Locate the cell with the specified text and output its (X, Y) center coordinate. 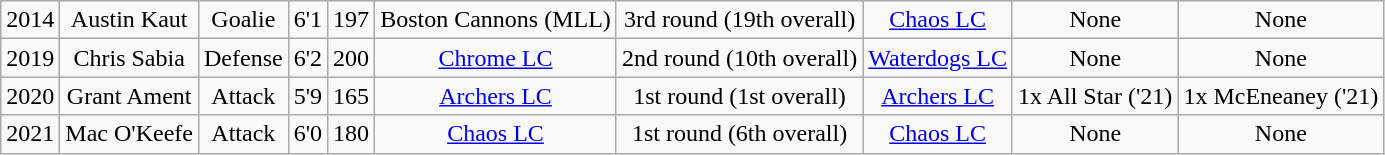
Mac O'Keefe (130, 134)
Chrome LC (496, 58)
Grant Ament (130, 96)
200 (352, 58)
Waterdogs LC (938, 58)
6'2 (308, 58)
197 (352, 20)
6'1 (308, 20)
2nd round (10th overall) (739, 58)
3rd round (19th overall) (739, 20)
1st round (1st overall) (739, 96)
5'9 (308, 96)
1x McEneaney ('21) (1281, 96)
Goalie (243, 20)
6'0 (308, 134)
1st round (6th overall) (739, 134)
2019 (30, 58)
Austin Kaut (130, 20)
165 (352, 96)
2021 (30, 134)
Boston Cannons (MLL) (496, 20)
Defense (243, 58)
2020 (30, 96)
180 (352, 134)
2014 (30, 20)
Chris Sabia (130, 58)
1x All Star ('21) (1094, 96)
